Identify which cell holds the provided text, then report its (X, Y) central coordinate. 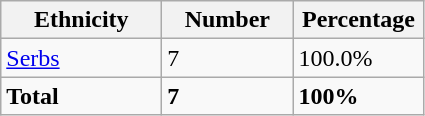
Number (228, 20)
100% (358, 96)
Total (82, 96)
100.0% (358, 58)
Percentage (358, 20)
Ethnicity (82, 20)
Serbs (82, 58)
